Detect which cell encompasses the target text, then output its (x, y) center coordinate. 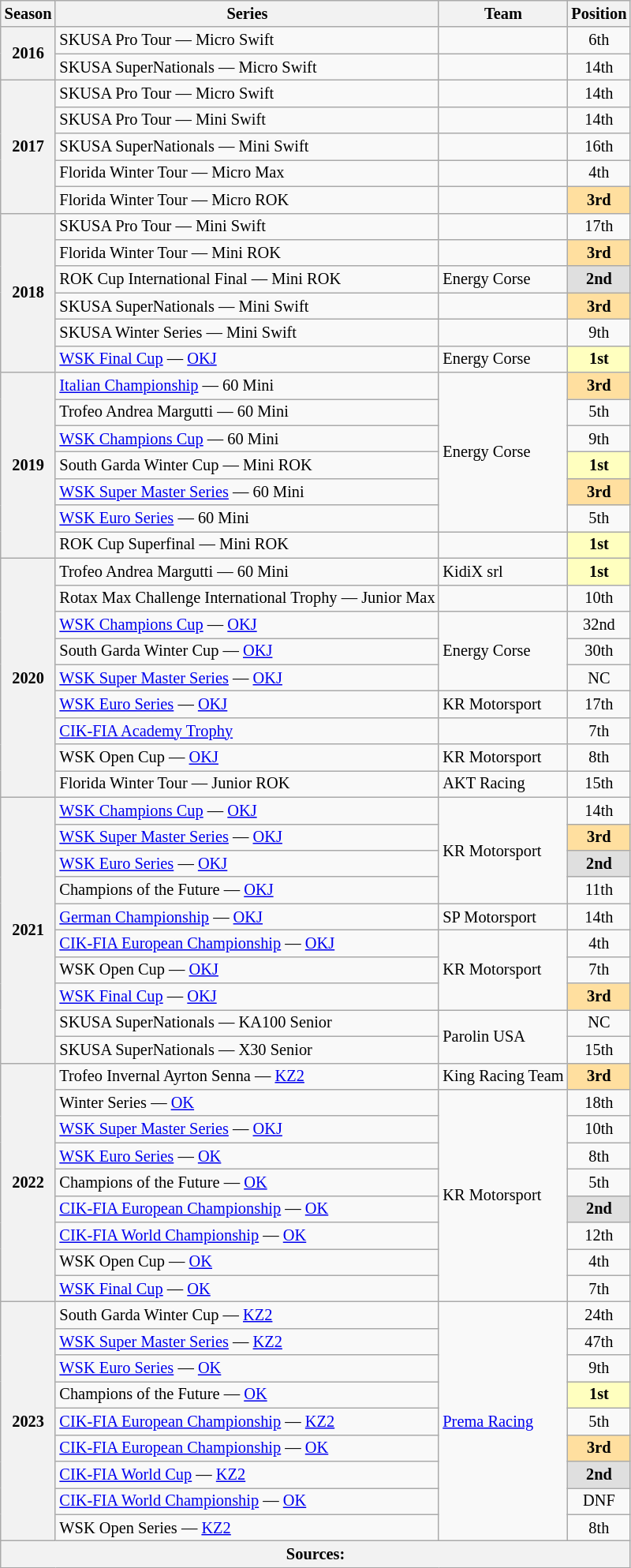
WSK Euro Series — 60 Mini (247, 518)
Italian Championship — 60 Mini (247, 386)
CIK-FIA European Championship — OKJ (247, 943)
Team (503, 13)
2020 (28, 677)
Series (247, 13)
Parolin USA (503, 1035)
30th (599, 651)
DNF (599, 1501)
2022 (28, 1182)
18th (599, 1102)
WSK Open Cup — OK (247, 1262)
CIK-FIA World Cup — KZ2 (247, 1474)
12th (599, 1236)
Sources: (315, 1554)
6th (599, 40)
11th (599, 890)
ROK Cup Superfinal — Mini ROK (247, 544)
Winter Series — OK (247, 1102)
2018 (28, 293)
WSK Final Cup — OK (247, 1289)
Rotax Max Challenge International Trophy — Junior Max (247, 598)
WSK Champions Cup — 60 Mini (247, 439)
16th (599, 147)
Position (599, 13)
Florida Winter Tour — Micro ROK (247, 200)
Florida Winter Tour — Micro Max (247, 173)
South Garda Winter Cup — KZ2 (247, 1315)
Trofeo Invernal Ayrton Senna — KZ2 (247, 1076)
South Garda Winter Cup — OKJ (247, 651)
SKUSA Winter Series — Mini Swift (247, 332)
Champions of the Future — OKJ (247, 890)
WSK Super Master Series — 60 Mini (247, 492)
Florida Winter Tour — Mini ROK (247, 253)
AKT Racing (503, 784)
German Championship — OKJ (247, 917)
47th (599, 1342)
Florida Winter Tour — Junior ROK (247, 784)
King Racing Team (503, 1076)
SKUSA SuperNationals — X30 Senior (247, 1050)
WSK Super Master Series — KZ2 (247, 1342)
SKUSA SuperNationals — Micro Swift (247, 67)
Prema Racing (503, 1422)
ROK Cup International Final — Mini ROK (247, 279)
2021 (28, 930)
Season (28, 13)
2017 (28, 146)
CIK-FIA European Championship — KZ2 (247, 1421)
South Garda Winter Cup — Mini ROK (247, 465)
CIK-FIA Academy Trophy (247, 731)
2016 (28, 54)
KidiX srl (503, 571)
2023 (28, 1422)
24th (599, 1315)
WSK Open Series — KZ2 (247, 1528)
SP Motorsport (503, 917)
2019 (28, 466)
SKUSA SuperNationals — KA100 Senior (247, 1023)
32nd (599, 624)
